Capture the cell that displays the provided text and extract its (X, Y) central coordinate. 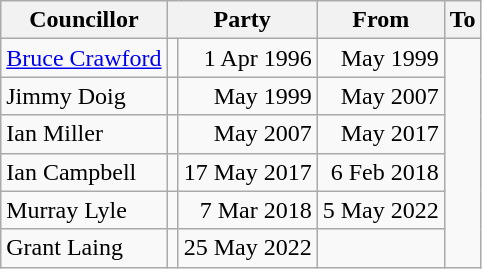
17 May 2017 (248, 172)
May 2017 (380, 134)
Councillor (84, 20)
1 Apr 1996 (248, 58)
Ian Miller (84, 134)
7 Mar 2018 (248, 210)
To (462, 20)
Murray Lyle (84, 210)
Bruce Crawford (84, 58)
From (380, 20)
Ian Campbell (84, 172)
5 May 2022 (380, 210)
Grant Laing (84, 248)
Party (242, 20)
6 Feb 2018 (380, 172)
25 May 2022 (248, 248)
Jimmy Doig (84, 96)
